Capture the cell that displays the provided text and extract its [x, y] central coordinate. 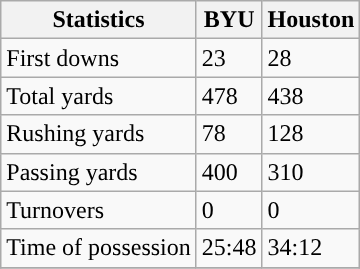
23 [229, 58]
25:48 [229, 248]
Houston [311, 20]
28 [311, 58]
478 [229, 96]
34:12 [311, 248]
310 [311, 172]
Passing yards [99, 172]
First downs [99, 58]
Statistics [99, 20]
Total yards [99, 96]
128 [311, 134]
Rushing yards [99, 134]
Turnovers [99, 210]
438 [311, 96]
Time of possession [99, 248]
400 [229, 172]
BYU [229, 20]
78 [229, 134]
